Scan for the cell matching the given text and deliver its [X, Y] coordinate at center. 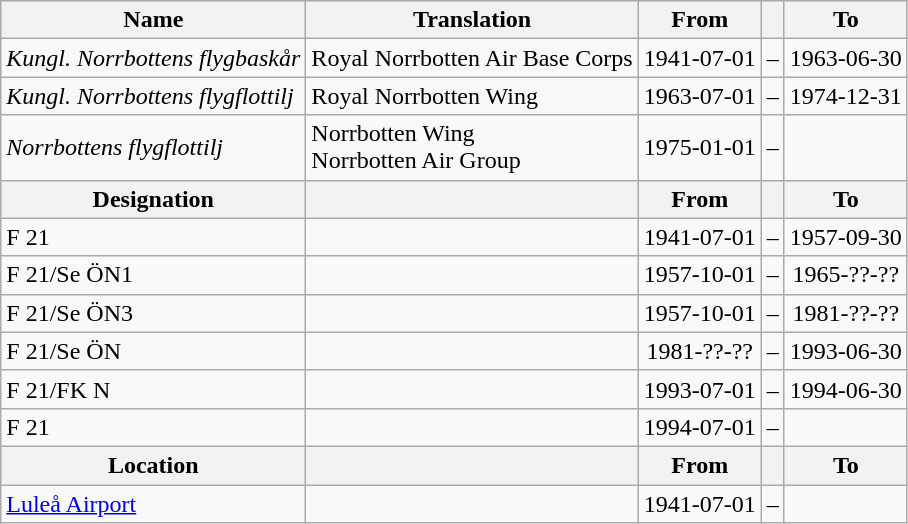
Kungl. Norrbottens flygflottilj [154, 96]
1993-06-30 [846, 351]
Location [154, 465]
Norrbotten WingNorrbotten Air Group [472, 148]
Translation [472, 20]
1994-07-01 [700, 427]
Royal Norrbotten Air Base Corps [472, 58]
Norrbottens flygflottilj [154, 148]
1965-??-?? [846, 275]
1974-12-31 [846, 96]
1957-09-30 [846, 237]
Luleå Airport [154, 503]
1994-06-30 [846, 389]
1963-07-01 [700, 96]
F 21/Se ÖN [154, 351]
1975-01-01 [700, 148]
1963-06-30 [846, 58]
1993-07-01 [700, 389]
F 21/Se ÖN3 [154, 313]
F 21/FK N [154, 389]
Designation [154, 199]
Name [154, 20]
Royal Norrbotten Wing [472, 96]
Kungl. Norrbottens flygbaskår [154, 58]
F 21/Se ÖN1 [154, 275]
